Search for the cell housing the specified text and yield its (x, y) center coordinate. 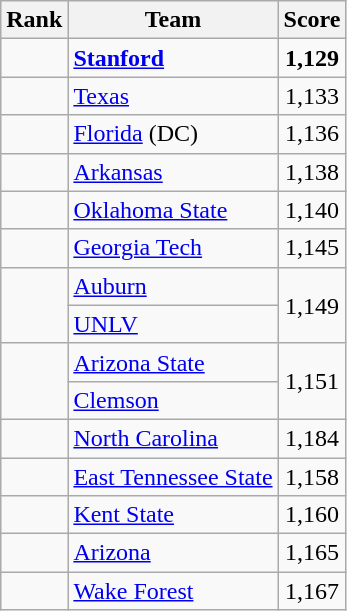
Rank (34, 20)
Kent State (173, 515)
1,138 (312, 172)
Arizona State (173, 362)
Wake Forest (173, 591)
Team (173, 20)
Oklahoma State (173, 210)
North Carolina (173, 438)
Score (312, 20)
Florida (DC) (173, 134)
1,158 (312, 477)
1,151 (312, 381)
UNLV (173, 324)
1,167 (312, 591)
1,133 (312, 96)
Stanford (173, 58)
Georgia Tech (173, 248)
Texas (173, 96)
Arkansas (173, 172)
Arizona (173, 553)
1,165 (312, 553)
East Tennessee State (173, 477)
1,145 (312, 248)
1,184 (312, 438)
Auburn (173, 286)
Clemson (173, 400)
1,136 (312, 134)
1,160 (312, 515)
1,149 (312, 305)
1,140 (312, 210)
1,129 (312, 58)
